Scan for the cell matching the given text and deliver its (X, Y) coordinate at center. 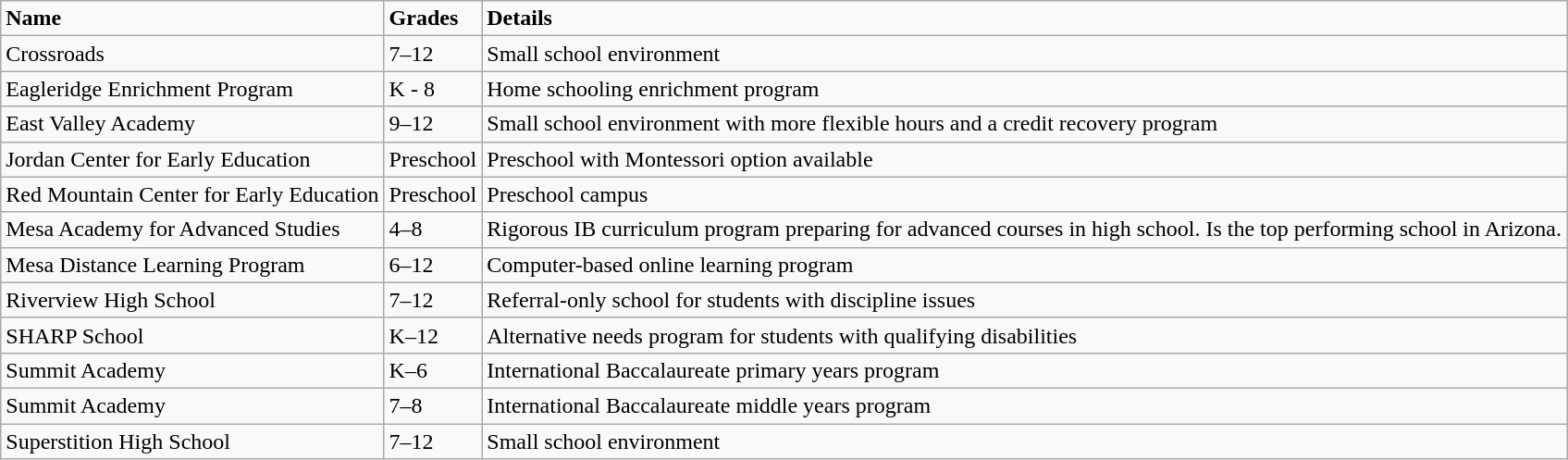
Home schooling enrichment program (1025, 89)
SHARP School (192, 335)
6–12 (433, 265)
Jordan Center for Early Education (192, 159)
9–12 (433, 124)
Small school environment with more flexible hours and a credit recovery program (1025, 124)
Grades (433, 19)
Eagleridge Enrichment Program (192, 89)
Riverview High School (192, 300)
Referral-only school for students with discipline issues (1025, 300)
Rigorous IB curriculum program preparing for advanced courses in high school. Is the top performing school in Arizona. (1025, 230)
Details (1025, 19)
K–6 (433, 370)
K–12 (433, 335)
International Baccalaureate middle years program (1025, 405)
Preschool with Montessori option available (1025, 159)
International Baccalaureate primary years program (1025, 370)
Alternative needs program for students with qualifying disabilities (1025, 335)
Crossroads (192, 54)
Mesa Academy for Advanced Studies (192, 230)
Red Mountain Center for Early Education (192, 194)
Mesa Distance Learning Program (192, 265)
Preschool campus (1025, 194)
Name (192, 19)
K - 8 (433, 89)
4–8 (433, 230)
East Valley Academy (192, 124)
Computer-based online learning program (1025, 265)
Superstition High School (192, 441)
7–8 (433, 405)
